Search for the cell housing the specified text and yield its [x, y] center coordinate. 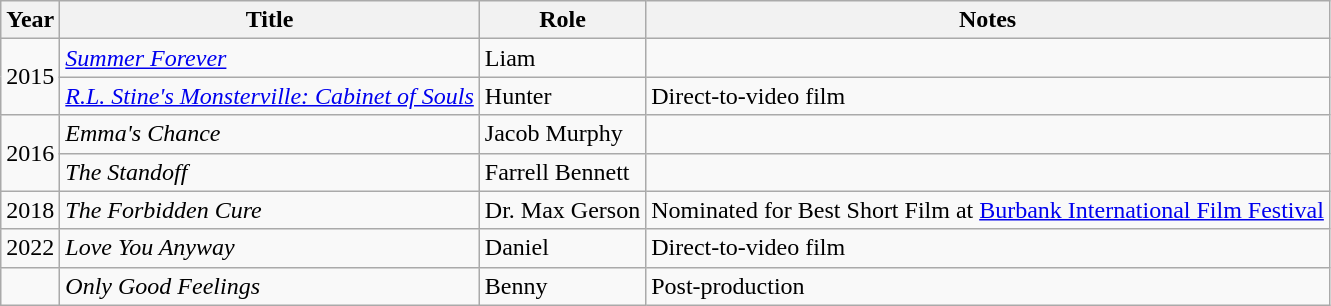
Year [30, 20]
Liam [562, 58]
2015 [30, 77]
Farrell Bennett [562, 172]
Title [270, 20]
Post-production [988, 286]
Hunter [562, 96]
Jacob Murphy [562, 134]
Only Good Feelings [270, 286]
Nominated for Best Short Film at Burbank International Film Festival [988, 210]
Daniel [562, 248]
The Forbidden Cure [270, 210]
2022 [30, 248]
Emma's Chance [270, 134]
Love You Anyway [270, 248]
Notes [988, 20]
Dr. Max Gerson [562, 210]
R.L. Stine's Monsterville: Cabinet of Souls [270, 96]
Summer Forever [270, 58]
2016 [30, 153]
2018 [30, 210]
Benny [562, 286]
The Standoff [270, 172]
Role [562, 20]
